Find where the given text appears and provide that cell's center as (x, y) coordinate. 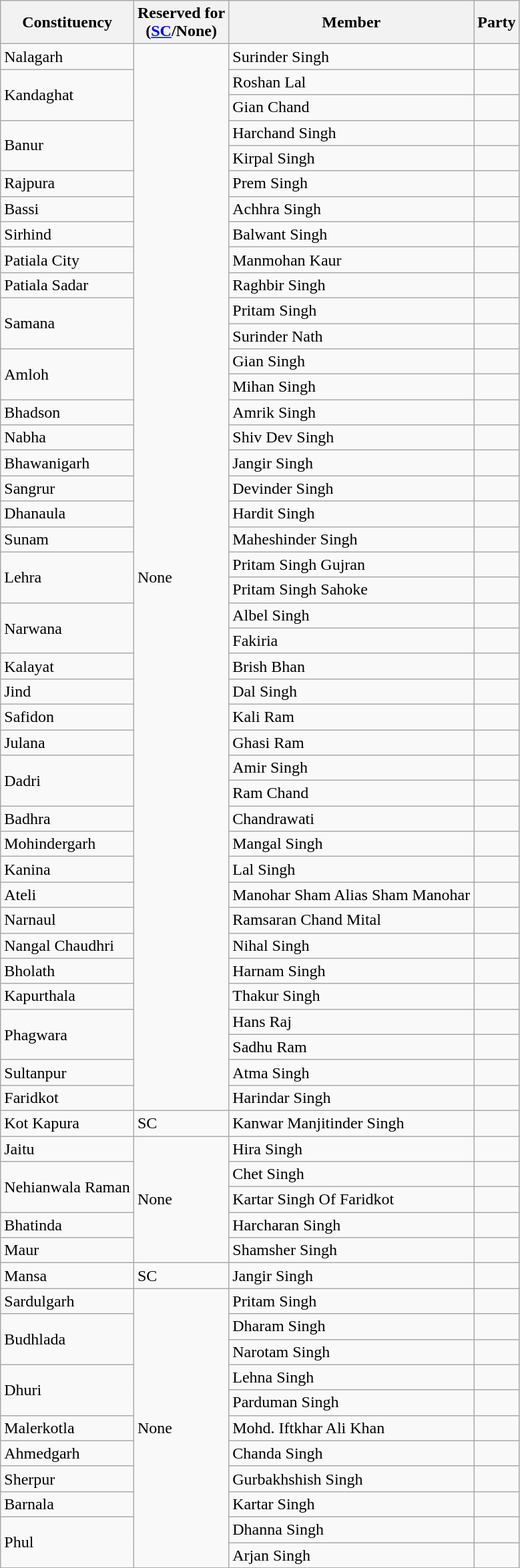
Ahmedgarh (67, 1453)
Bhadson (67, 412)
Jaitu (67, 1148)
Lehra (67, 577)
Prem Singh (351, 183)
Dharam Singh (351, 1326)
Mihan Singh (351, 387)
Sunam (67, 539)
Shiv Dev Singh (351, 438)
Surinder Nath (351, 336)
Devinder Singh (351, 488)
Mangal Singh (351, 844)
Constituency (67, 23)
Nabha (67, 438)
Barnala (67, 1504)
Nangal Chaudhri (67, 945)
Gian Singh (351, 362)
Chandrawati (351, 819)
Bassi (67, 209)
Kalayat (67, 666)
Arjan Singh (351, 1555)
Dal Singh (351, 691)
Amir Singh (351, 768)
Bhatinda (67, 1225)
Narnaul (67, 920)
Narotam Singh (351, 1352)
Patiala City (67, 260)
Sirhind (67, 234)
Kartar Singh (351, 1504)
Banur (67, 145)
Dhanna Singh (351, 1529)
Shamsher Singh (351, 1250)
Dhanaula (67, 514)
Manmohan Kaur (351, 260)
Malerkotla (67, 1428)
Faridkot (67, 1098)
Albel Singh (351, 615)
Sangrur (67, 488)
Sultanpur (67, 1072)
Rajpura (67, 183)
Ramsaran Chand Mital (351, 920)
Kanwar Manjitinder Singh (351, 1123)
Achhra Singh (351, 209)
Lal Singh (351, 869)
Narwana (67, 628)
Thakur Singh (351, 996)
Chet Singh (351, 1174)
Maheshinder Singh (351, 539)
Kandaghat (67, 95)
Hira Singh (351, 1148)
Reserved for(SC/None) (181, 23)
Nehianwala Raman (67, 1187)
Hans Raj (351, 1022)
Samana (67, 323)
Harcharan Singh (351, 1225)
Kali Ram (351, 717)
Gurbakhshish Singh (351, 1479)
Nihal Singh (351, 945)
Roshan Lal (351, 82)
Dhuri (67, 1390)
Brish Bhan (351, 666)
Kanina (67, 869)
Julana (67, 743)
Mansa (67, 1276)
Lehna Singh (351, 1377)
Ghasi Ram (351, 743)
Parduman Singh (351, 1403)
Phul (67, 1542)
Gian Chand (351, 107)
Kot Kapura (67, 1123)
Kapurthala (67, 996)
Kirpal Singh (351, 158)
Sardulgarh (67, 1301)
Amrik Singh (351, 412)
Nalagarh (67, 57)
Bhawanigarh (67, 463)
Maur (67, 1250)
Party (497, 23)
Sadhu Ram (351, 1047)
Safidon (67, 717)
Balwant Singh (351, 234)
Fakiria (351, 641)
Ateli (67, 895)
Kartar Singh Of Faridkot (351, 1200)
Phagwara (67, 1034)
Harindar Singh (351, 1098)
Atma Singh (351, 1072)
Hardit Singh (351, 514)
Sherpur (67, 1479)
Chanda Singh (351, 1453)
Bholath (67, 971)
Mohd. Iftkhar Ali Khan (351, 1428)
Manohar Sham Alias Sham Manohar (351, 895)
Amloh (67, 374)
Harchand Singh (351, 133)
Jind (67, 691)
Surinder Singh (351, 57)
Harnam Singh (351, 971)
Pritam Singh Sahoke (351, 590)
Raghbir Singh (351, 285)
Budhlada (67, 1339)
Ram Chand (351, 793)
Patiala Sadar (67, 285)
Badhra (67, 819)
Pritam Singh Gujran (351, 564)
Mohindergarh (67, 844)
Member (351, 23)
Dadri (67, 781)
